Capture the cell that displays the provided text and extract its (X, Y) central coordinate. 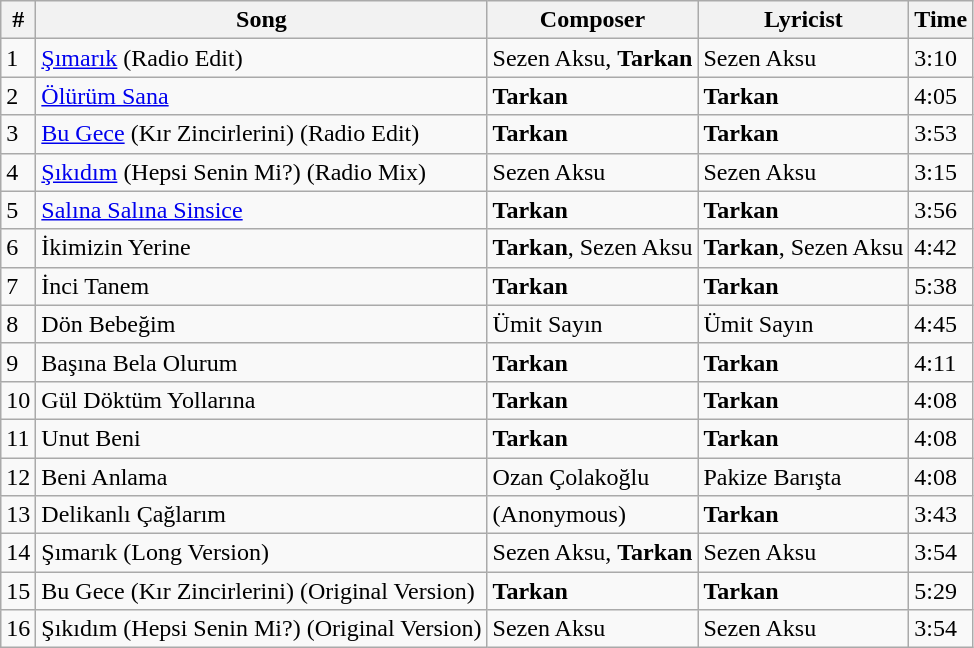
9 (18, 362)
Ölürüm Sana (262, 96)
Lyricist (804, 20)
Başına Bela Olurum (262, 362)
5:29 (941, 591)
12 (18, 477)
Ozan Çolakoğlu (592, 477)
Şımarık (Radio Edit) (262, 58)
6 (18, 248)
# (18, 20)
4:42 (941, 248)
4:11 (941, 362)
(Anonymous) (592, 515)
15 (18, 591)
3:53 (941, 134)
3:43 (941, 515)
Time (941, 20)
4:05 (941, 96)
Composer (592, 20)
3 (18, 134)
5:38 (941, 286)
5 (18, 210)
Bu Gece (Kır Zincirlerini) (Radio Edit) (262, 134)
Şıkıdım (Hepsi Senin Mi?) (Radio Mix) (262, 172)
3:56 (941, 210)
16 (18, 629)
8 (18, 324)
Gül Döktüm Yollarına (262, 400)
14 (18, 553)
11 (18, 438)
Salına Salına Sinsice (262, 210)
Beni Anlama (262, 477)
Pakize Barışta (804, 477)
4:45 (941, 324)
Bu Gece (Kır Zincirlerini) (Original Version) (262, 591)
İnci Tanem (262, 286)
2 (18, 96)
13 (18, 515)
Delikanlı Çağlarım (262, 515)
4 (18, 172)
Unut Beni (262, 438)
İkimizin Yerine (262, 248)
1 (18, 58)
3:15 (941, 172)
7 (18, 286)
Şıkıdım (Hepsi Senin Mi?) (Original Version) (262, 629)
10 (18, 400)
Dön Bebeğim (262, 324)
3:10 (941, 58)
Song (262, 20)
Şımarık (Long Version) (262, 553)
